Provide the (x, y) coordinate of the cell's center where the given text is located.  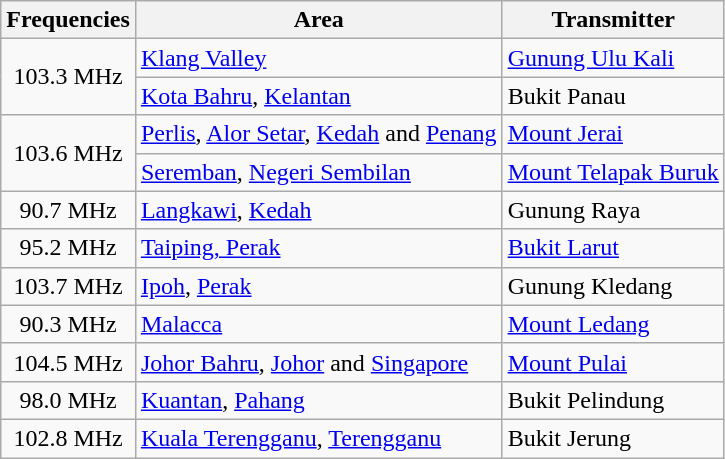
Mount Telapak Buruk (613, 172)
Taiping, Perak (318, 248)
Gunung Kledang (613, 286)
Area (318, 20)
Bukit Jerung (613, 438)
Kota Bahru, Kelantan (318, 96)
Mount Pulai (613, 362)
98.0 MHz (68, 400)
90.3 MHz (68, 324)
Bukit Pelindung (613, 400)
104.5 MHz (68, 362)
Malacca (318, 324)
90.7 MHz (68, 210)
Langkawi, Kedah (318, 210)
Ipoh, Perak (318, 286)
Kuantan, Pahang (318, 400)
Klang Valley (318, 58)
Johor Bahru, Johor and Singapore (318, 362)
Bukit Larut (613, 248)
102.8 MHz (68, 438)
103.6 MHz (68, 153)
Gunung Raya (613, 210)
Frequencies (68, 20)
Mount Ledang (613, 324)
95.2 MHz (68, 248)
Kuala Terengganu, Terengganu (318, 438)
Bukit Panau (613, 96)
Mount Jerai (613, 134)
103.3 MHz (68, 77)
Gunung Ulu Kali (613, 58)
Seremban, Negeri Sembilan (318, 172)
103.7 MHz (68, 286)
Transmitter (613, 20)
Perlis, Alor Setar, Kedah and Penang (318, 134)
